Extract the (X, Y) coordinate from the center of the cell holding the provided text.  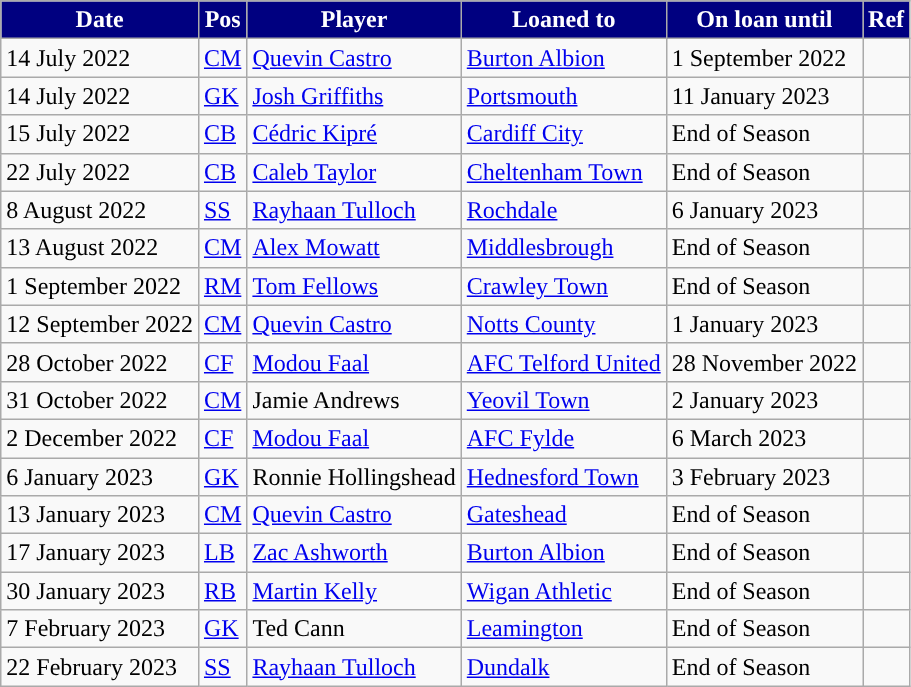
22 July 2022 (100, 172)
RM (222, 286)
13 August 2022 (100, 248)
Leamington (564, 629)
7 February 2023 (100, 629)
12 September 2022 (100, 324)
Josh Griffiths (354, 96)
Alex Mowatt (354, 248)
Middlesbrough (564, 248)
On loan until (764, 20)
2 January 2023 (764, 400)
Date (100, 20)
Pos (222, 20)
Wigan Athletic (564, 591)
Caleb Taylor (354, 172)
Rochdale (564, 210)
Martin Kelly (354, 591)
Cédric Kipré (354, 134)
13 January 2023 (100, 515)
Gateshead (564, 515)
Hednesford Town (564, 477)
Jamie Andrews (354, 400)
Ted Cann (354, 629)
Cheltenham Town (564, 172)
Player (354, 20)
Cardiff City (564, 134)
AFC Fylde (564, 438)
8 August 2022 (100, 210)
Ref (886, 20)
Ronnie Hollingshead (354, 477)
Notts County (564, 324)
28 November 2022 (764, 362)
17 January 2023 (100, 553)
Zac Ashworth (354, 553)
28 October 2022 (100, 362)
LB (222, 553)
Dundalk (564, 667)
30 January 2023 (100, 591)
RB (222, 591)
22 February 2023 (100, 667)
Yeovil Town (564, 400)
2 December 2022 (100, 438)
6 March 2023 (764, 438)
Tom Fellows (354, 286)
Crawley Town (564, 286)
1 January 2023 (764, 324)
AFC Telford United (564, 362)
11 January 2023 (764, 96)
3 February 2023 (764, 477)
Portsmouth (564, 96)
15 July 2022 (100, 134)
31 October 2022 (100, 400)
Loaned to (564, 20)
